Locate the cell with the specified text and output its [X, Y] center coordinate. 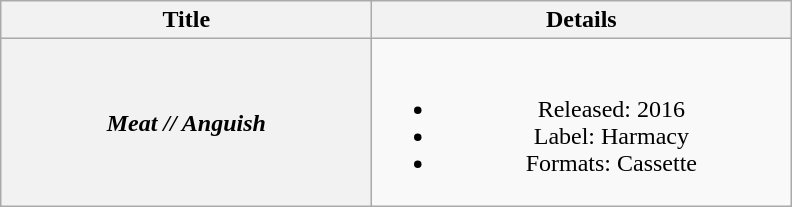
Released: 2016Label: HarmacyFormats: Cassette [582, 122]
Meat // Anguish [186, 122]
Title [186, 20]
Details [582, 20]
